Pinpoint the cell where the given text exists, returning its (x, y) midpoint coordinate. 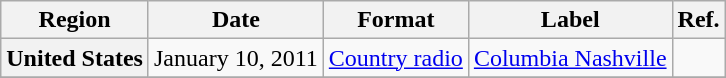
Columbia Nashville (570, 58)
United States (75, 58)
Format (396, 20)
Region (75, 20)
Date (236, 20)
Ref. (698, 20)
January 10, 2011 (236, 58)
Country radio (396, 58)
Label (570, 20)
